Determine the [x, y] coordinate at the center of the cell enclosing the given text.  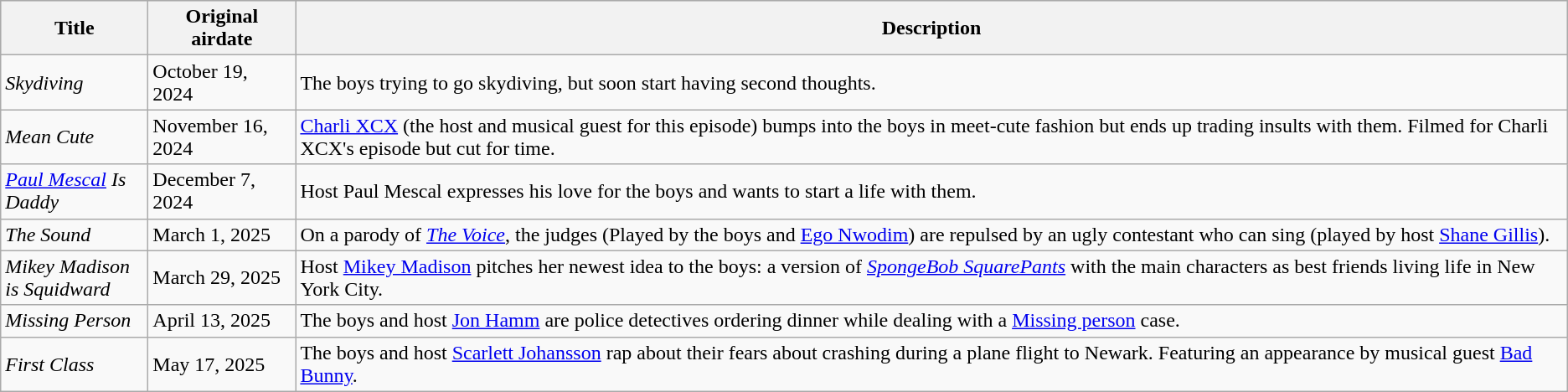
Original airdate [222, 28]
Host Paul Mescal expresses his love for the boys and wants to start a life with them. [931, 191]
The boys trying to go skydiving, but soon start having second thoughts. [931, 82]
The Sound [75, 235]
First Class [75, 364]
March 1, 2025 [222, 235]
Title [75, 28]
Mean Cute [75, 137]
November 16, 2024 [222, 137]
May 17, 2025 [222, 364]
December 7, 2024 [222, 191]
Skydiving [75, 82]
April 13, 2025 [222, 321]
The boys and host Jon Hamm are police detectives ordering dinner while dealing with a Missing person case. [931, 321]
Missing Person [75, 321]
March 29, 2025 [222, 278]
October 19, 2024 [222, 82]
Description [931, 28]
Mikey Madison is Squidward [75, 278]
Paul Mescal Is Daddy [75, 191]
